Detect which cell encompasses the target text, then output its [x, y] center coordinate. 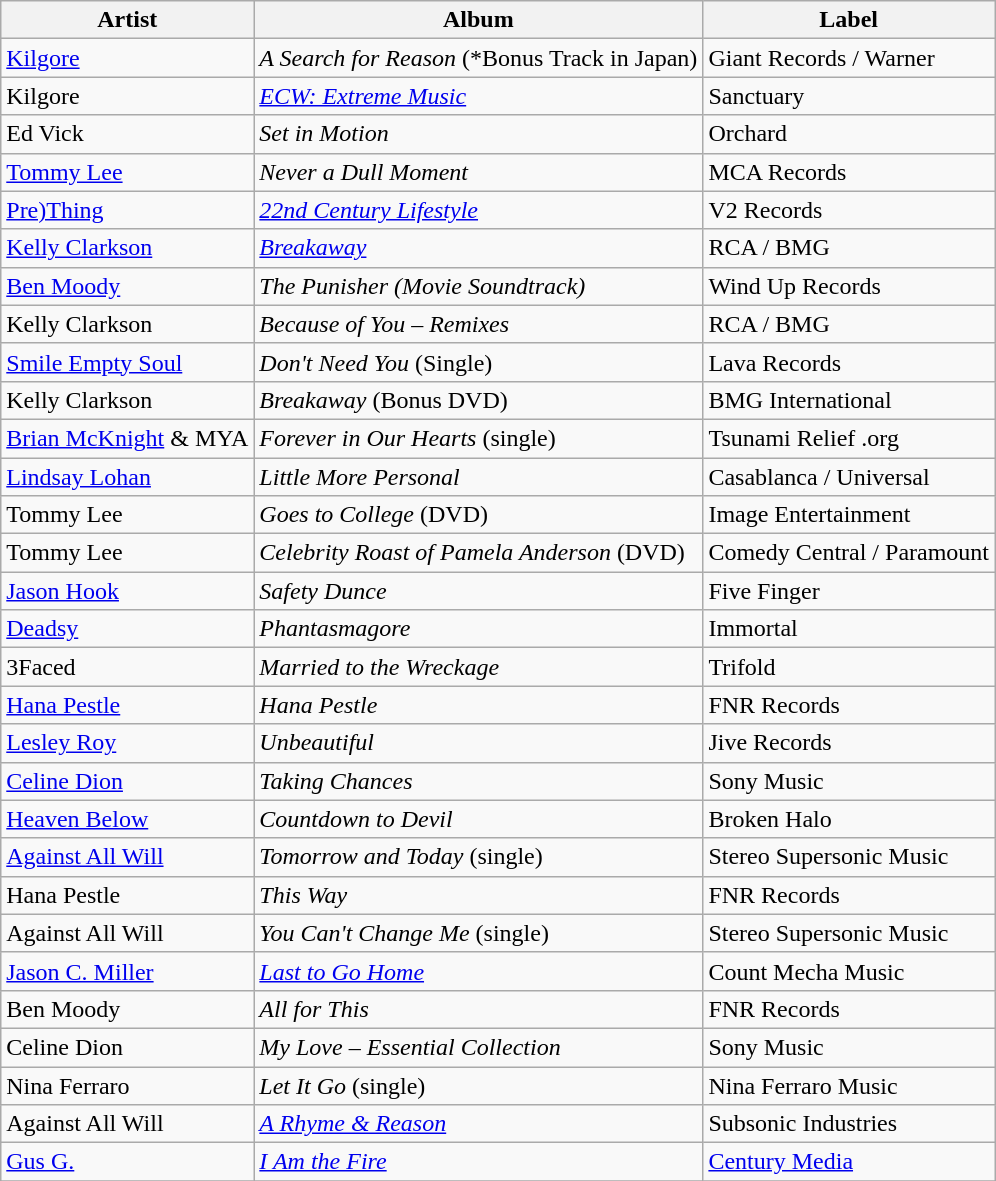
Deadsy [128, 629]
Ed Vick [128, 134]
All for This [478, 1009]
Image Entertainment [849, 515]
Countdown to Devil [478, 819]
I Am the Fire [478, 1162]
Jason Hook [128, 591]
Orchard [849, 134]
Tomorrow and Today (single) [478, 857]
Comedy Central / Paramount [849, 553]
Breakaway (Bonus DVD) [478, 400]
BMG International [849, 400]
A Search for Reason (*Bonus Track in Japan) [478, 58]
Jive Records [849, 743]
Broken Halo [849, 819]
Tsunami Relief .org [849, 438]
MCA Records [849, 172]
22nd Century Lifestyle [478, 210]
Album [478, 20]
Casablanca / Universal [849, 477]
Never a Dull Moment [478, 172]
A Rhyme & Reason [478, 1124]
Label [849, 20]
Little More Personal [478, 477]
Let It Go (single) [478, 1085]
Nina Ferraro [128, 1085]
Celebrity Roast of Pamela Anderson (DVD) [478, 553]
Count Mecha Music [849, 971]
ECW: Extreme Music [478, 96]
Artist [128, 20]
Brian McKnight & MYA [128, 438]
Breakaway [478, 248]
Sanctuary [849, 96]
Pre)Thing [128, 210]
Jason C. Miller [128, 971]
Lava Records [849, 362]
Trifold [849, 667]
This Way [478, 895]
Lesley Roy [128, 743]
Unbeautiful [478, 743]
You Can't Change Me (single) [478, 933]
Gus G. [128, 1162]
Century Media [849, 1162]
The Punisher (Movie Soundtrack) [478, 286]
My Love – Essential Collection [478, 1047]
Wind Up Records [849, 286]
Giant Records / Warner [849, 58]
Smile Empty Soul [128, 362]
Last to Go Home [478, 971]
V2 Records [849, 210]
Safety Dunce [478, 591]
Don't Need You (Single) [478, 362]
Immortal [849, 629]
Subsonic Industries [849, 1124]
Goes to College (DVD) [478, 515]
3Faced [128, 667]
Five Finger [849, 591]
Nina Ferraro Music [849, 1085]
Because of You – Remixes [478, 324]
Married to the Wreckage [478, 667]
Forever in Our Hearts (single) [478, 438]
Taking Chances [478, 781]
Heaven Below [128, 819]
Phantasmagore [478, 629]
Lindsay Lohan [128, 477]
Set in Motion [478, 134]
